Determine the (x, y) coordinate at the center of the cell enclosing the given text.  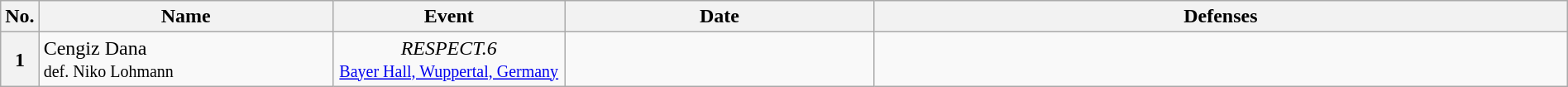
Cengiz Danadef. Niko Lohmann (185, 60)
Defenses (1221, 17)
Name (185, 17)
1 (20, 60)
No. (20, 17)
Event (448, 17)
RESPECT.6Bayer Hall, Wuppertal, Germany (448, 60)
Date (719, 17)
